Determine the (X, Y) coordinate at the center of the cell enclosing the given text.  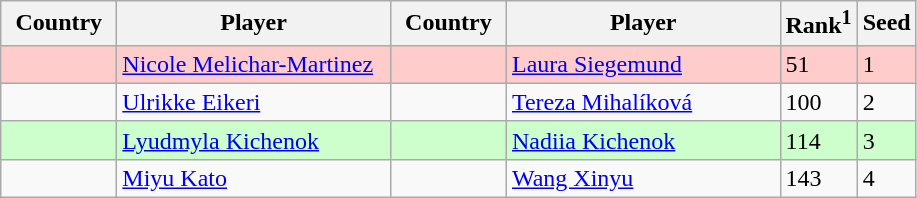
Miyu Kato (254, 178)
114 (818, 140)
51 (818, 64)
3 (886, 140)
2 (886, 102)
Laura Siegemund (643, 64)
Tereza Mihalíková (643, 102)
Nadiia Kichenok (643, 140)
143 (818, 178)
4 (886, 178)
1 (886, 64)
Seed (886, 24)
Lyudmyla Kichenok (254, 140)
Rank1 (818, 24)
Ulrikke Eikeri (254, 102)
100 (818, 102)
Nicole Melichar-Martinez (254, 64)
Wang Xinyu (643, 178)
